Return the (X, Y) coordinate for the center point of the cell that contains the specified text.  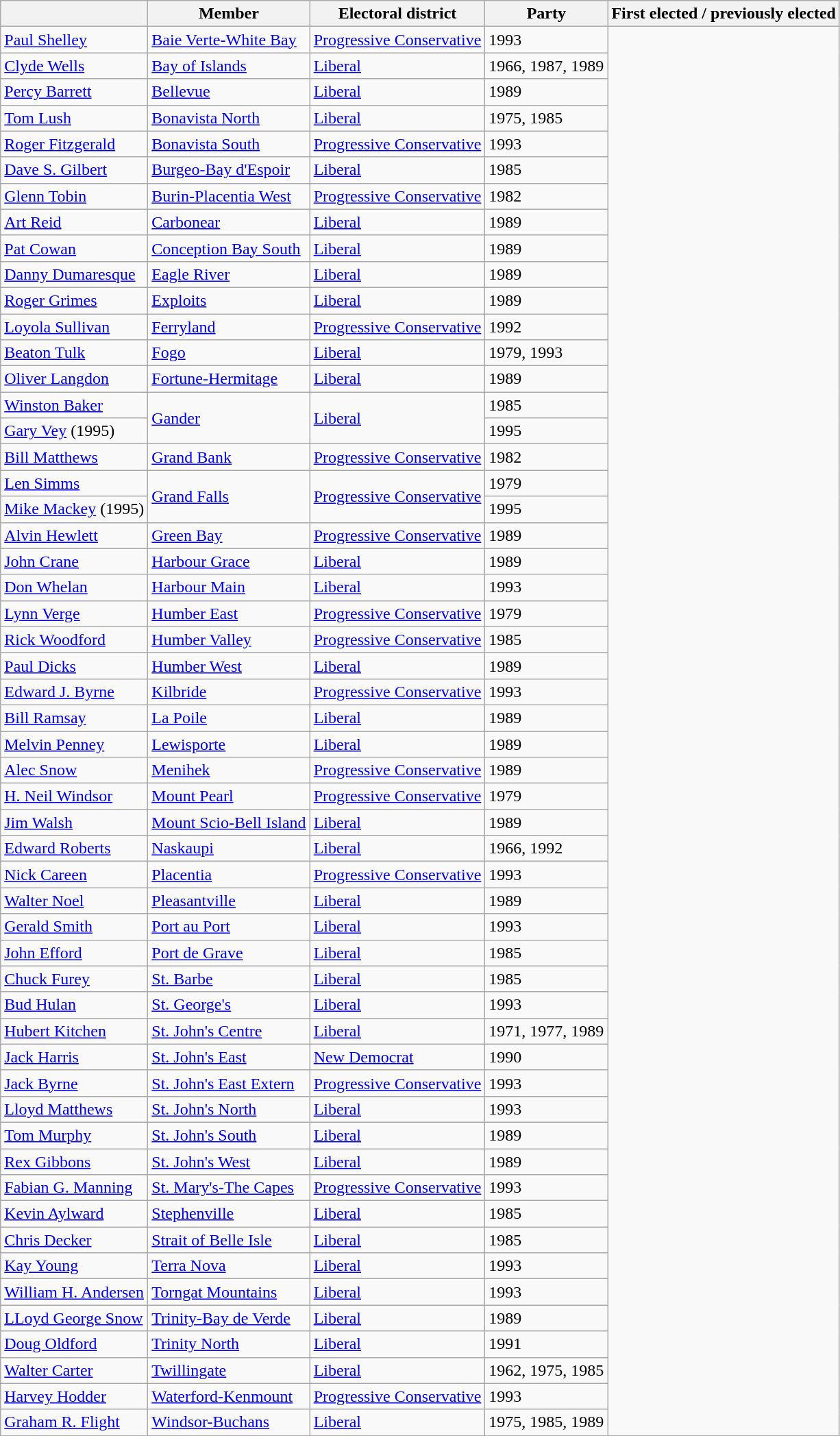
Trinity North (229, 1344)
Loyola Sullivan (74, 327)
Bill Ramsay (74, 718)
Tom Lush (74, 118)
Graham R. Flight (74, 1422)
Art Reid (74, 222)
Humber East (229, 613)
Tom Murphy (74, 1135)
Bonavista North (229, 118)
Mike Mackey (1995) (74, 509)
Grand Falls (229, 496)
St. John's East (229, 1057)
Lewisporte (229, 744)
Harvey Hodder (74, 1396)
Jack Byrne (74, 1083)
Roger Fitzgerald (74, 144)
Torngat Mountains (229, 1292)
Carbonear (229, 222)
H. Neil Windsor (74, 796)
Edward J. Byrne (74, 692)
Paul Shelley (74, 40)
St. George's (229, 1005)
Waterford-Kenmount (229, 1396)
Baie Verte-White Bay (229, 40)
Bellevue (229, 92)
St. John's North (229, 1109)
Rex Gibbons (74, 1162)
Dave S. Gilbert (74, 170)
Melvin Penney (74, 744)
Lynn Verge (74, 613)
St. John's East Extern (229, 1083)
Roger Grimes (74, 300)
Bay of Islands (229, 66)
Hubert Kitchen (74, 1031)
Harbour Main (229, 587)
Kevin Aylward (74, 1214)
Pleasantville (229, 901)
Pat Cowan (74, 248)
Gander (229, 418)
1975, 1985, 1989 (547, 1422)
Percy Barrett (74, 92)
Fortune-Hermitage (229, 379)
John Crane (74, 561)
Member (229, 14)
Danny Dumaresque (74, 274)
St. John's Centre (229, 1031)
Green Bay (229, 535)
Walter Noel (74, 901)
Bonavista South (229, 144)
Glenn Tobin (74, 196)
Grand Bank (229, 457)
1992 (547, 327)
Humber Valley (229, 640)
Windsor-Buchans (229, 1422)
Rick Woodford (74, 640)
Strait of Belle Isle (229, 1240)
Chris Decker (74, 1240)
Len Simms (74, 483)
Alvin Hewlett (74, 535)
Fogo (229, 353)
Naskaupi (229, 849)
Burin-Placentia West (229, 196)
Nick Careen (74, 875)
Electoral district (397, 14)
William H. Andersen (74, 1292)
Terra Nova (229, 1266)
1966, 1987, 1989 (547, 66)
St. Mary's-The Capes (229, 1188)
St. Barbe (229, 979)
St. John's South (229, 1135)
Fabian G. Manning (74, 1188)
Jim Walsh (74, 823)
Party (547, 14)
St. John's West (229, 1162)
Placentia (229, 875)
1975, 1985 (547, 118)
Clyde Wells (74, 66)
Ferryland (229, 327)
Don Whelan (74, 587)
Humber West (229, 666)
Bill Matthews (74, 457)
Trinity-Bay de Verde (229, 1318)
1991 (547, 1344)
La Poile (229, 718)
Menihek (229, 770)
Conception Bay South (229, 248)
Oliver Langdon (74, 379)
Port au Port (229, 927)
1971, 1977, 1989 (547, 1031)
Stephenville (229, 1214)
Beaton Tulk (74, 353)
LLoyd George Snow (74, 1318)
New Democrat (397, 1057)
Harbour Grace (229, 561)
Burgeo-Bay d'Espoir (229, 170)
First elected / previously elected (724, 14)
Edward Roberts (74, 849)
Doug Oldford (74, 1344)
1990 (547, 1057)
Twillingate (229, 1370)
Walter Carter (74, 1370)
Mount Scio-Bell Island (229, 823)
Paul Dicks (74, 666)
Gerald Smith (74, 927)
John Efford (74, 953)
Kilbride (229, 692)
Port de Grave (229, 953)
Gary Vey (1995) (74, 431)
Exploits (229, 300)
Winston Baker (74, 405)
1966, 1992 (547, 849)
Eagle River (229, 274)
Jack Harris (74, 1057)
1979, 1993 (547, 353)
1962, 1975, 1985 (547, 1370)
Chuck Furey (74, 979)
Bud Hulan (74, 1005)
Kay Young (74, 1266)
Lloyd Matthews (74, 1109)
Mount Pearl (229, 796)
Alec Snow (74, 770)
